Find where the given text appears and provide that cell's center as (X, Y) coordinate. 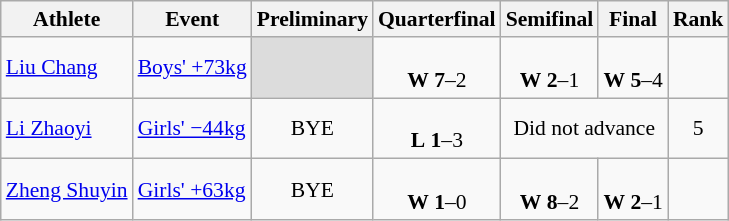
W 1–0 (437, 190)
Li Zhaoyi (67, 128)
5 (698, 128)
W 7–2 (437, 68)
Event (192, 19)
Preliminary (312, 19)
Did not advance (584, 128)
Semifinal (550, 19)
Liu Chang (67, 68)
Rank (698, 19)
W 5–4 (633, 68)
Final (633, 19)
Girls' −44kg (192, 128)
Athlete (67, 19)
Zheng Shuyin (67, 190)
W 8–2 (550, 190)
Quarterfinal (437, 19)
L 1–3 (437, 128)
Girls' +63kg (192, 190)
Boys' +73kg (192, 68)
